Capture the cell that displays the provided text and extract its [x, y] central coordinate. 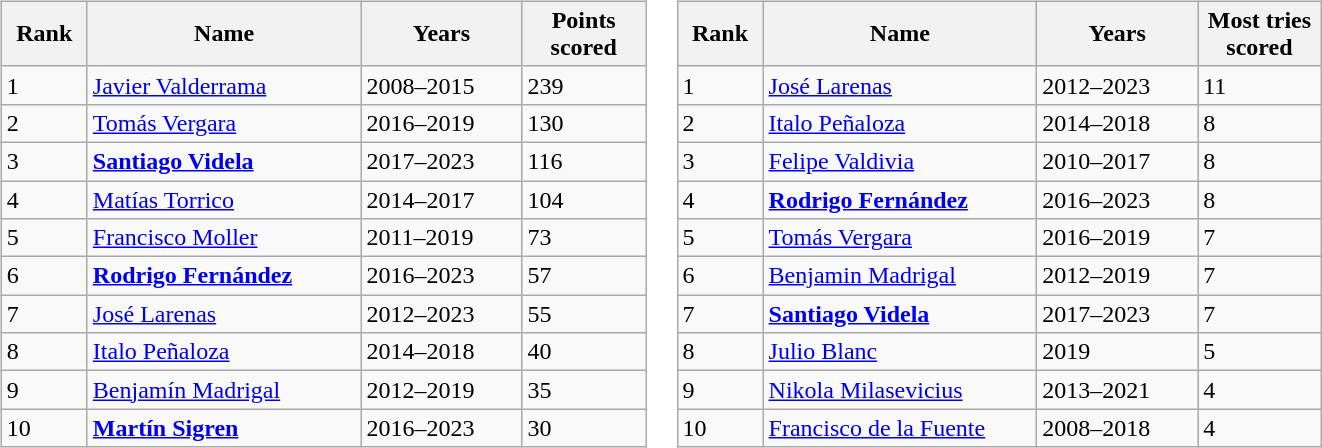
2008–2015 [442, 85]
Benjamin Madrigal [900, 276]
Javier Valderrama [224, 85]
104 [584, 199]
55 [584, 314]
116 [584, 161]
57 [584, 276]
2013–2021 [1118, 390]
Nikola Milasevicius [900, 390]
11 [1260, 85]
Francisco de la Fuente [900, 428]
Most tries scored [1260, 34]
30 [584, 428]
2011–2019 [442, 238]
Francisco Moller [224, 238]
2019 [1118, 352]
Points scored [584, 34]
239 [584, 85]
40 [584, 352]
2008–2018 [1118, 428]
2010–2017 [1118, 161]
Martín Sigren [224, 428]
Felipe Valdivia [900, 161]
Matías Torrico [224, 199]
130 [584, 123]
35 [584, 390]
Benjamín Madrigal [224, 390]
73 [584, 238]
Julio Blanc [900, 352]
2014–2017 [442, 199]
